For the text-containing cell, return its midpoint in [X, Y] coordinate format. 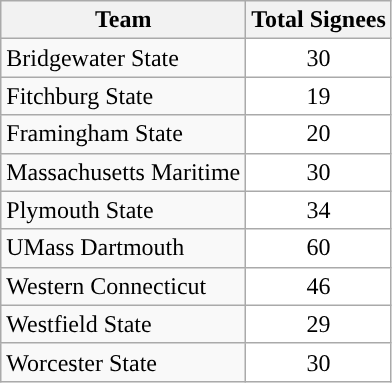
29 [319, 324]
46 [319, 286]
34 [319, 210]
Massachusetts Maritime [124, 172]
Westfield State [124, 324]
Western Connecticut [124, 286]
Total Signees [319, 20]
20 [319, 134]
Bridgewater State [124, 58]
UMass Dartmouth [124, 248]
60 [319, 248]
Plymouth State [124, 210]
Worcester State [124, 362]
Framingham State [124, 134]
Team [124, 20]
Fitchburg State [124, 96]
19 [319, 96]
